Pinpoint the cell where the given text exists, returning its (X, Y) midpoint coordinate. 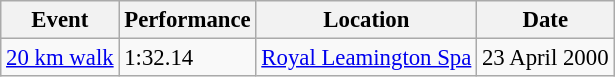
23 April 2000 (546, 58)
Event (60, 20)
20 km walk (60, 58)
Location (366, 20)
Date (546, 20)
Performance (188, 20)
Royal Leamington Spa (366, 58)
1:32.14 (188, 58)
